Capture the cell that displays the provided text and extract its (x, y) central coordinate. 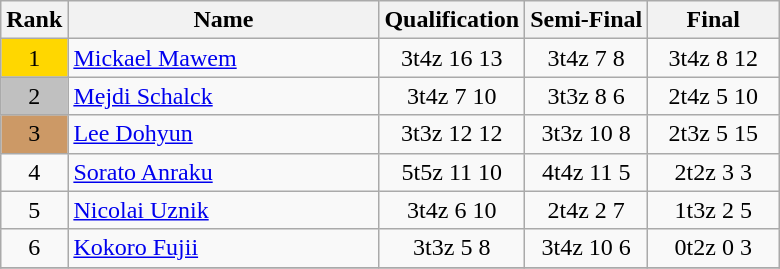
3t3z 5 8 (452, 248)
Name (224, 20)
2 (34, 96)
6 (34, 248)
3t4z 10 6 (586, 248)
3t4z 7 10 (452, 96)
Semi-Final (586, 20)
3t4z 7 8 (586, 58)
3t4z 16 13 (452, 58)
3t3z 8 6 (586, 96)
Final (714, 20)
Kokoro Fujii (224, 248)
2t2z 3 3 (714, 172)
3t3z 10 8 (586, 134)
5t5z 11 10 (452, 172)
Qualification (452, 20)
2t4z 2 7 (586, 210)
Lee Dohyun (224, 134)
Mejdi Schalck (224, 96)
2t4z 5 10 (714, 96)
Mickael Mawem (224, 58)
0t2z 0 3 (714, 248)
3t3z 12 12 (452, 134)
Sorato Anraku (224, 172)
Nicolai Uznik (224, 210)
5 (34, 210)
3t4z 8 12 (714, 58)
3 (34, 134)
3t4z 6 10 (452, 210)
4 (34, 172)
1 (34, 58)
Rank (34, 20)
1t3z 2 5 (714, 210)
4t4z 11 5 (586, 172)
2t3z 5 15 (714, 134)
